From the cell containing the given text, extract its center point as (x, y) coordinate. 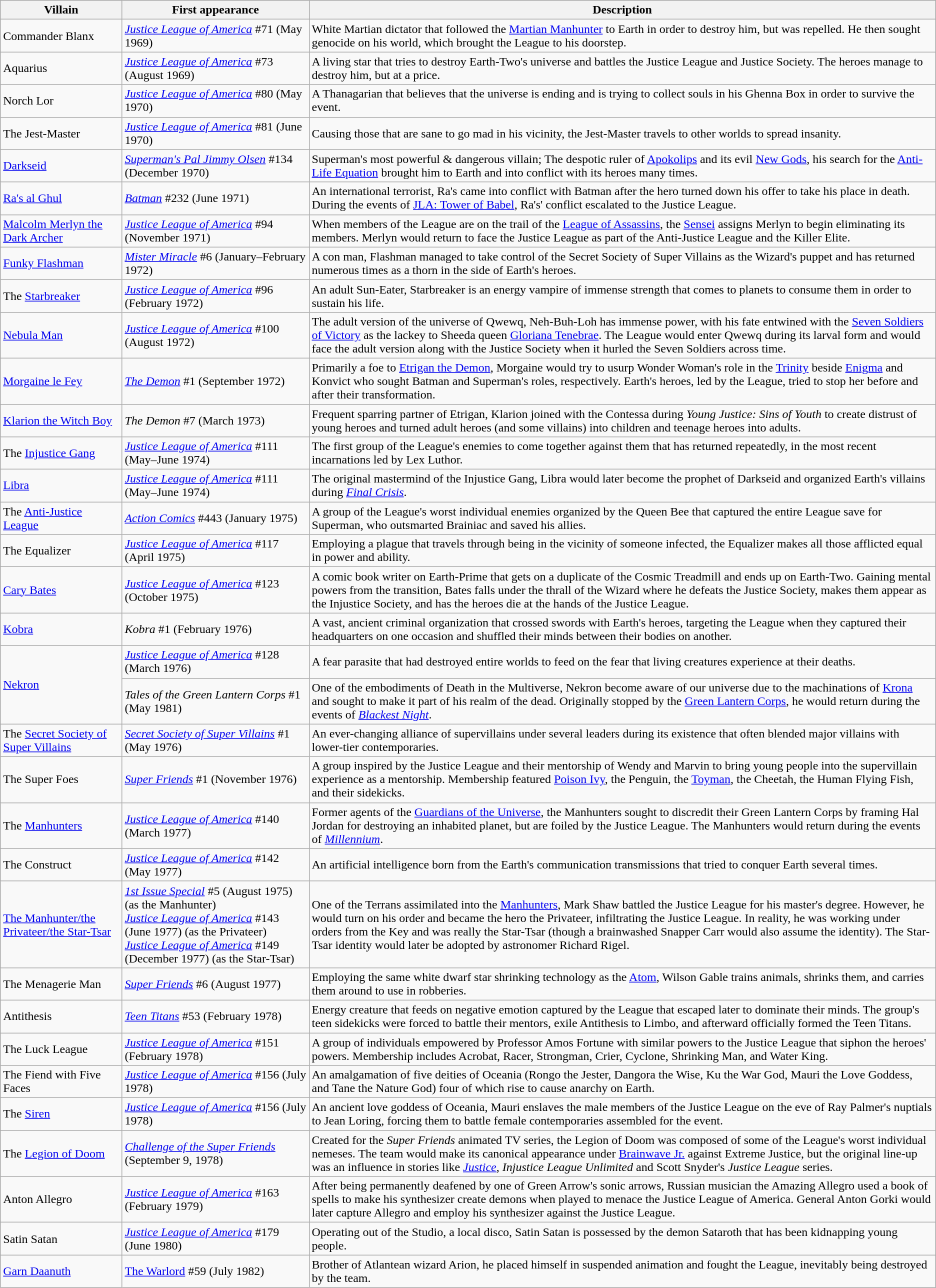
Causing those that are sane to go mad in his vicinity, the Jest-Master travels to other worlds to spread insanity. (622, 133)
A Thanagarian that believes that the universe is ending and is trying to collect souls in his Ghenna Box in order to survive the event. (622, 101)
The Warlord #59 (July 1982) (215, 1271)
Justice League of America #80 (May 1970) (215, 101)
Garn Daanuth (61, 1271)
Justice League of America #94 (November 1971) (215, 231)
The Anti-Justice League (61, 518)
Mister Miracle #6 (January–February 1972) (215, 263)
Operating out of the Studio, a local disco, Satin Satan is possessed by the demon Sataroth that has been kidnapping young people. (622, 1239)
The Demon #1 (September 1972) (215, 381)
Justice League of America #73 (August 1969) (215, 68)
The Jest-Master (61, 133)
The Demon #7 (March 1973) (215, 420)
Aquarius (61, 68)
Nekron (61, 685)
Libra (61, 486)
Antithesis (61, 1016)
The Manhunter/the Privateer/the Star-Tsar (61, 924)
Morgaine le Fey (61, 381)
The original mastermind of the Injustice Gang, Libra would later become the prophet of Darkseid and organized Earth's villains during Final Crisis. (622, 486)
Satin Satan (61, 1239)
Super Friends #6 (August 1977) (215, 984)
Klarion the Witch Boy (61, 420)
Justice League of America #100 (August 1972) (215, 335)
Secret Society of Super Villains #1 (May 1976) (215, 740)
Justice League of America #151 (February 1978) (215, 1049)
Action Comics #443 (January 1975) (215, 518)
Commander Blanx (61, 36)
Justice League of America #81 (June 1970) (215, 133)
Justice League of America #96 (February 1972) (215, 296)
The Injustice Gang (61, 453)
Justice League of America #163 (February 1979) (215, 1199)
Kobra #1 (February 1976) (215, 629)
Challenge of the Super Friends (September 9, 1978) (215, 1153)
Malcolm Merlyn the Dark Archer (61, 231)
Brother of Atlantean wizard Arion, he placed himself in suspended animation and fought the League, inevitably being destroyed by the team. (622, 1271)
An adult Sun-Eater, Starbreaker is an energy vampire of immense strength that comes to planets to consume them in order to sustain his life. (622, 296)
A fear parasite that had destroyed entire worlds to feed on the fear that living creatures experience at their deaths. (622, 662)
Cary Bates (61, 590)
Norch Lor (61, 101)
Funky Flashman (61, 263)
The Secret Society of Super Villains (61, 740)
Justice League of America #179 (June 1980) (215, 1239)
Justice League of America #142 (May 1977) (215, 865)
Description (622, 10)
The Construct (61, 865)
Ra's al Ghul (61, 198)
The Starbreaker (61, 296)
Super Friends #1 (November 1976) (215, 779)
The Super Foes (61, 779)
Kobra (61, 629)
Teen Titans #53 (February 1978) (215, 1016)
Tales of the Green Lantern Corps #1 (May 1981) (215, 701)
First appearance (215, 10)
The Legion of Doom (61, 1153)
Batman #232 (June 1971) (215, 198)
Justice League of America #117 (April 1975) (215, 551)
Justice League of America #123 (October 1975) (215, 590)
The Siren (61, 1114)
The Manhunters (61, 825)
Superman's Pal Jimmy Olsen #134 (December 1970) (215, 166)
Villain (61, 10)
The Luck League (61, 1049)
Darkseid (61, 166)
Nebula Man (61, 335)
The Fiend with Five Faces (61, 1082)
Justice League of America #140 (March 1977) (215, 825)
Justice League of America #128 (March 1976) (215, 662)
An artificial intelligence born from the Earth's communication transmissions that tried to conquer Earth several times. (622, 865)
The Menagerie Man (61, 984)
Anton Allegro (61, 1199)
The Equalizer (61, 551)
Justice League of America #71 (May 1969) (215, 36)
